Locate the cell with the specified text and output its (x, y) center coordinate. 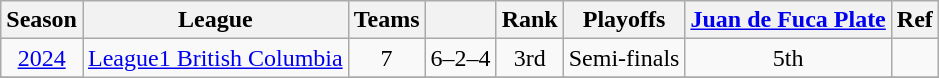
Teams (386, 20)
Semi-finals (624, 58)
6–2–4 (460, 58)
League (215, 20)
3rd (530, 58)
Playoffs (624, 20)
League1 British Columbia (215, 58)
Ref (914, 20)
5th (788, 58)
Season (42, 20)
Rank (530, 20)
Juan de Fuca Plate (788, 20)
2024 (42, 58)
7 (386, 58)
